Output the [X, Y] coordinate of the center of the cell containing the given text.  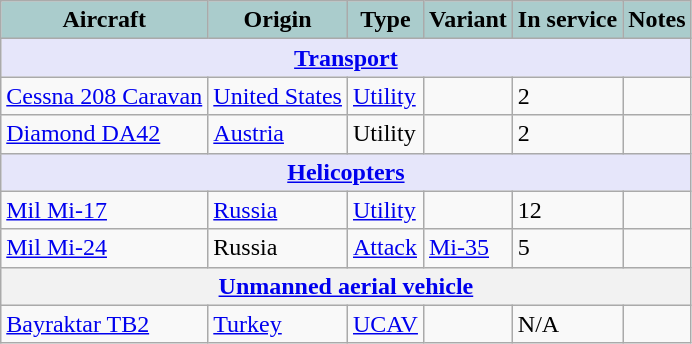
Notes [657, 20]
Unmanned aerial vehicle [346, 286]
Cessna 208 Caravan [104, 96]
Type [385, 20]
Bayraktar TB2 [104, 324]
Helicopters [346, 172]
Mil Mi-17 [104, 210]
Mi-35 [468, 248]
Austria [278, 134]
Origin [278, 20]
Variant [468, 20]
United States [278, 96]
Turkey [278, 324]
Diamond DA42 [104, 134]
N/A [567, 324]
In service [567, 20]
Transport [346, 58]
Mil Mi-24 [104, 248]
12 [567, 210]
Aircraft [104, 20]
UCAV [385, 324]
5 [567, 248]
Attack [385, 248]
